Output the (X, Y) coordinate of the center of the cell containing the given text.  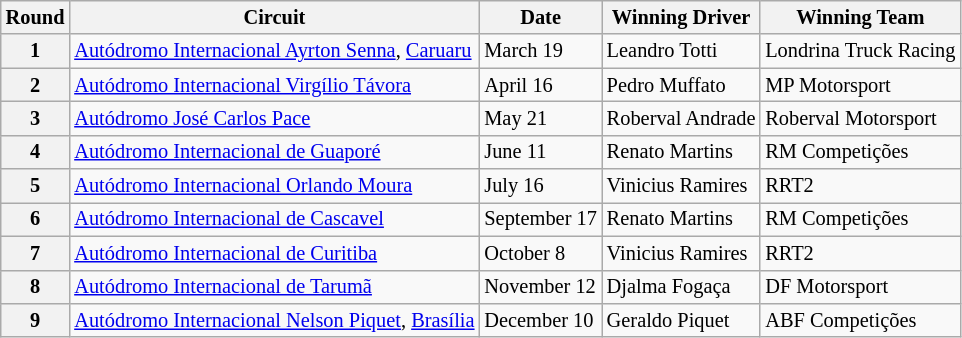
DF Motorsport (860, 287)
8 (36, 287)
MP Motorsport (860, 85)
5 (36, 186)
Autódromo Internacional Ayrton Senna, Caruaru (274, 51)
Circuit (274, 17)
2 (36, 85)
Autódromo Internacional de Guaporé (274, 152)
Geraldo Piquet (682, 320)
December 10 (540, 320)
Autódromo Internacional Virgílio Távora (274, 85)
ABF Competições (860, 320)
November 12 (540, 287)
9 (36, 320)
Winning Team (860, 17)
April 16 (540, 85)
Pedro Muffato (682, 85)
May 21 (540, 118)
7 (36, 253)
1 (36, 51)
Autódromo Internacional Nelson Piquet, Brasília (274, 320)
July 16 (540, 186)
Londrina Truck Racing (860, 51)
4 (36, 152)
Autódromo Internacional de Tarumã (274, 287)
3 (36, 118)
Leandro Totti (682, 51)
Autódromo Internacional de Cascavel (274, 219)
Autódromo Internacional de Curitiba (274, 253)
Djalma Fogaça (682, 287)
Roberval Motorsport (860, 118)
Round (36, 17)
October 8 (540, 253)
Roberval Andrade (682, 118)
June 11 (540, 152)
September 17 (540, 219)
Date (540, 17)
Autódromo Internacional Orlando Moura (274, 186)
Winning Driver (682, 17)
March 19 (540, 51)
Autódromo José Carlos Pace (274, 118)
6 (36, 219)
